Identify which cell holds the provided text, then report its [X, Y] central coordinate. 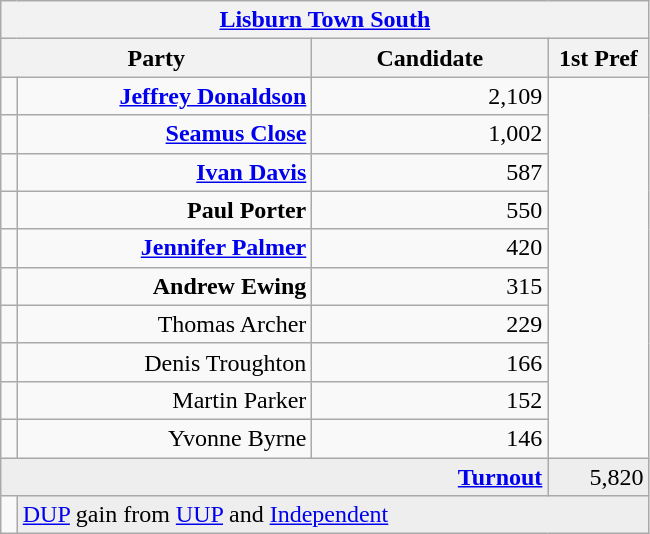
Turnout [274, 477]
DUP gain from UUP and Independent [333, 515]
420 [430, 248]
315 [430, 286]
Seamus Close [164, 134]
1,002 [430, 134]
Jennifer Palmer [164, 248]
Candidate [430, 58]
Lisburn Town South [325, 20]
550 [430, 210]
Ivan Davis [164, 172]
587 [430, 172]
2,109 [430, 96]
Andrew Ewing [164, 286]
Yvonne Byrne [164, 438]
152 [430, 400]
5,820 [598, 477]
Thomas Archer [164, 324]
146 [430, 438]
Jeffrey Donaldson [164, 96]
166 [430, 362]
229 [430, 324]
Party [156, 58]
Paul Porter [164, 210]
Martin Parker [164, 400]
1st Pref [598, 58]
Denis Troughton [164, 362]
